Identify which cell holds the provided text, then report its (x, y) central coordinate. 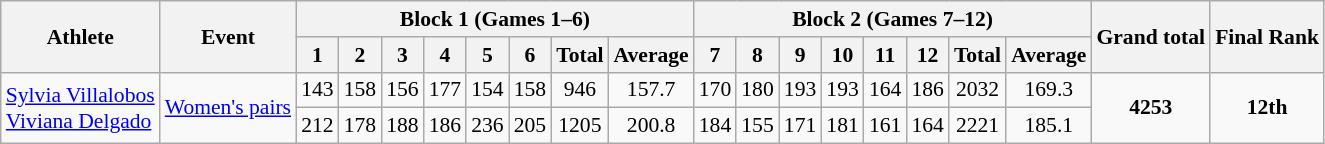
Sylvia Villalobos Viviana Delgado (80, 108)
6 (530, 55)
188 (402, 126)
171 (800, 126)
8 (758, 55)
10 (842, 55)
181 (842, 126)
200.8 (652, 126)
1 (318, 55)
205 (530, 126)
9 (800, 55)
Women's pairs (228, 108)
155 (758, 126)
2032 (978, 90)
2 (360, 55)
12th (1267, 108)
143 (318, 90)
946 (580, 90)
Block 2 (Games 7–12) (893, 19)
5 (488, 55)
Final Rank (1267, 36)
4 (446, 55)
11 (886, 55)
212 (318, 126)
Athlete (80, 36)
180 (758, 90)
185.1 (1048, 126)
4253 (1150, 108)
1205 (580, 126)
170 (716, 90)
236 (488, 126)
161 (886, 126)
12 (928, 55)
169.3 (1048, 90)
156 (402, 90)
157.7 (652, 90)
Event (228, 36)
7 (716, 55)
154 (488, 90)
184 (716, 126)
Grand total (1150, 36)
2221 (978, 126)
177 (446, 90)
3 (402, 55)
178 (360, 126)
Block 1 (Games 1–6) (495, 19)
